Output the (x, y) coordinate of the center of the cell containing the given text.  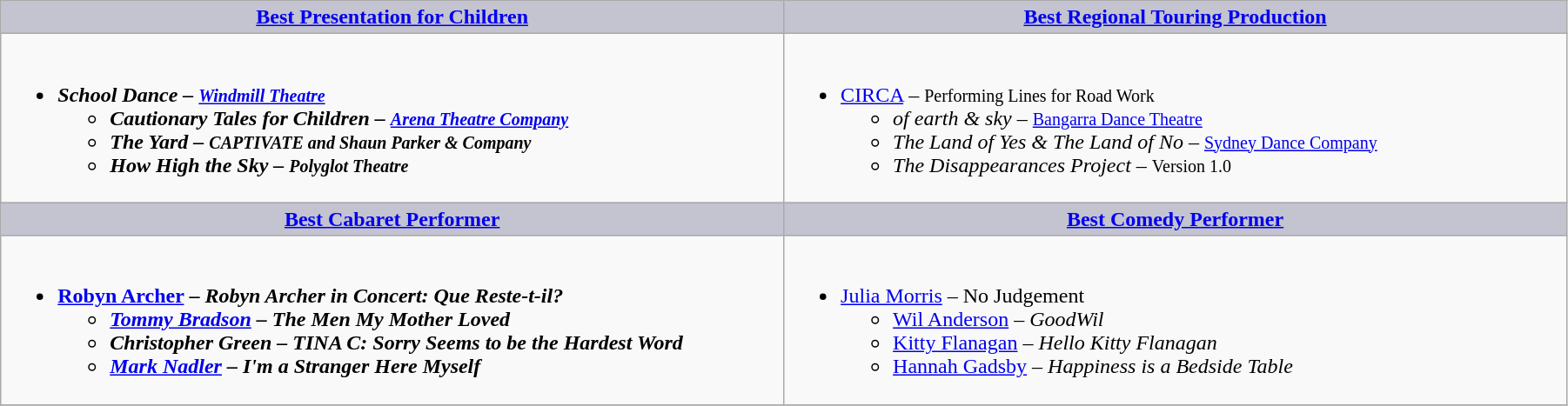
Best Regional Touring Production (1176, 17)
Best Presentation for Children (392, 17)
Best Cabaret Performer (392, 219)
Julia Morris – No JudgementWil Anderson – GoodWilKitty Flanagan – Hello Kitty FlanaganHannah Gadsby – Happiness is a Bedside Table (1176, 320)
Best Comedy Performer (1176, 219)
